Detect which cell encompasses the target text, then output its (x, y) center coordinate. 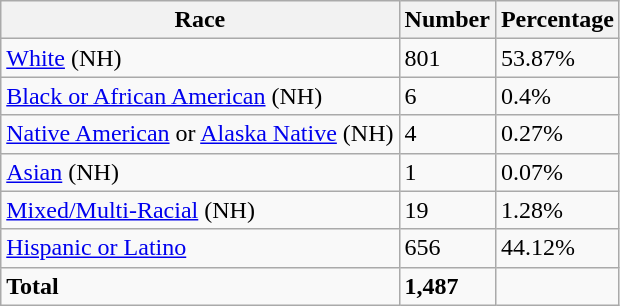
801 (447, 58)
1 (447, 172)
Mixed/Multi-Racial (NH) (200, 210)
Hispanic or Latino (200, 248)
656 (447, 248)
Asian (NH) (200, 172)
Number (447, 20)
6 (447, 96)
0.27% (557, 134)
Native American or Alaska Native (NH) (200, 134)
44.12% (557, 248)
0.4% (557, 96)
Black or African American (NH) (200, 96)
Percentage (557, 20)
1.28% (557, 210)
1,487 (447, 286)
53.87% (557, 58)
19 (447, 210)
0.07% (557, 172)
4 (447, 134)
White (NH) (200, 58)
Race (200, 20)
Total (200, 286)
